Return (X, Y) of the center of cell containing provided text 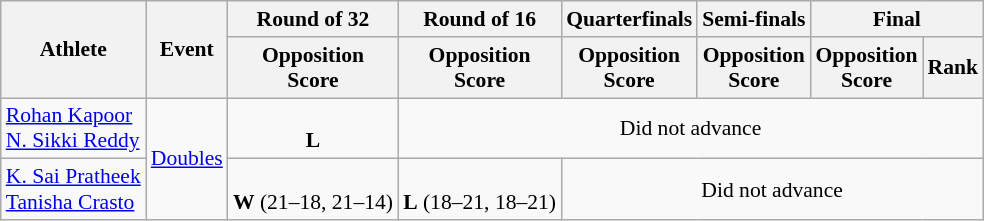
Quarterfinals (629, 19)
K. Sai PratheekTanisha Crasto (74, 190)
L (18–21, 18–21) (480, 190)
W (21–18, 21–14) (313, 190)
Round of 32 (313, 19)
Round of 16 (480, 19)
Semi-finals (754, 19)
Rank (954, 68)
Rohan Kapoor N. Sikki Reddy (74, 128)
Doubles (187, 159)
Athlete (74, 50)
Event (187, 50)
Final (896, 19)
L (313, 128)
